Search for the cell housing the specified text and yield its [X, Y] center coordinate. 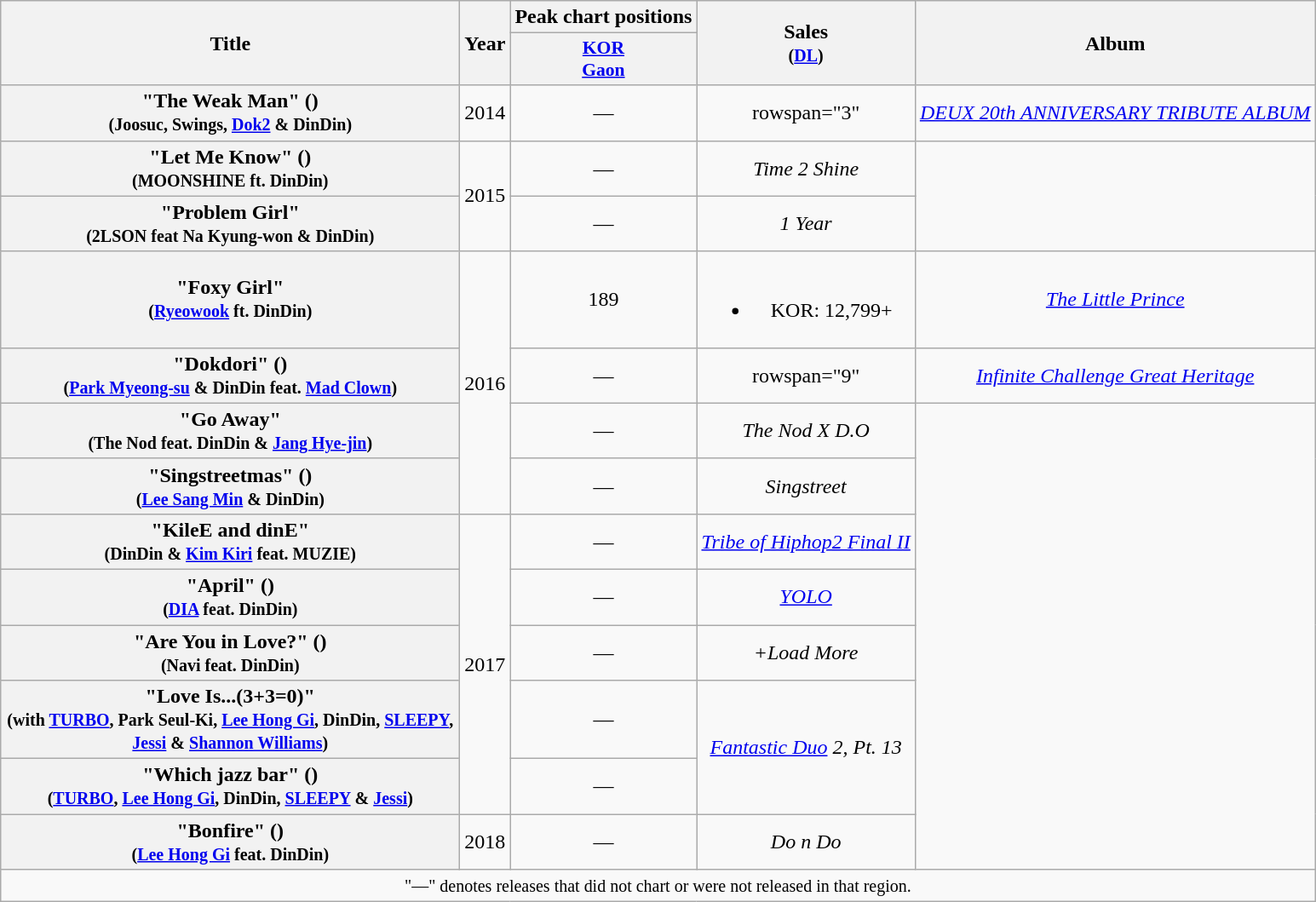
The Nod X D.O [806, 431]
2017 [486, 664]
YOLO [806, 596]
"Which jazz bar" ()(TURBO, Lee Hong Gi, DinDin, SLEEPY & Jessi) [230, 787]
"KileE and dinE"(DinDin & Kim Kiri feat. MUZIE) [230, 542]
"Singstreetmas" ()(Lee Sang Min & DinDin) [230, 485]
KORGaon [603, 60]
"April" ()(DIA feat. DinDin) [230, 596]
Fantastic Duo 2, Pt. 13 [806, 748]
rowspan="3" [806, 112]
"Are You in Love?" ()(Navi feat. DinDin) [230, 652]
"Let Me Know" ()(MOONSHINE ft. DinDin) [230, 169]
"Go Away"(The Nod feat. DinDin & Jang Hye-jin) [230, 431]
"The Weak Man" ()(Joosuc, Swings, Dok2 & DinDin) [230, 112]
Peak chart positions [603, 17]
Do n Do [806, 842]
"Love Is...(3+3=0)" (with TURBO, Park Seul-Ki, Lee Hong Gi, DinDin, SLEEPY, Jessi & Shannon Williams) [230, 720]
rowspan="9" [806, 375]
"Problem Girl"(2LSON feat Na Kyung-won & DinDin) [230, 223]
Album [1115, 43]
Sales(DL) [806, 43]
Time 2 Shine [806, 169]
"Dokdori" ()(Park Myeong-su & DinDin feat. Mad Clown) [230, 375]
The Little Prince [1115, 300]
KOR: 12,799+ [806, 300]
Title [230, 43]
1 Year [806, 223]
"—" denotes releases that did not chart or were not released in that region. [658, 886]
Singstreet [806, 485]
+Load More [806, 652]
2015 [486, 196]
2016 [486, 382]
"Bonfire" ()(Lee Hong Gi feat. DinDin) [230, 842]
"Foxy Girl"(Ryeowook ft. DinDin) [230, 300]
2014 [486, 112]
Tribe of Hiphop2 Final II [806, 542]
189 [603, 300]
Infinite Challenge Great Heritage [1115, 375]
DEUX 20th ANNIVERSARY TRIBUTE ALBUM [1115, 112]
2018 [486, 842]
Year [486, 43]
